Return (X, Y) of the center of cell containing provided text 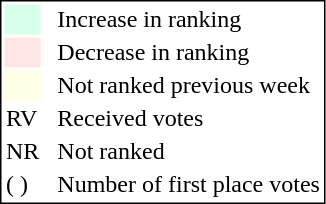
Not ranked (189, 151)
Increase in ranking (189, 19)
Number of first place votes (189, 185)
Received votes (189, 119)
NR (22, 151)
Decrease in ranking (189, 53)
( ) (22, 185)
RV (22, 119)
Not ranked previous week (189, 85)
